Capture the cell that displays the provided text and extract its [X, Y] central coordinate. 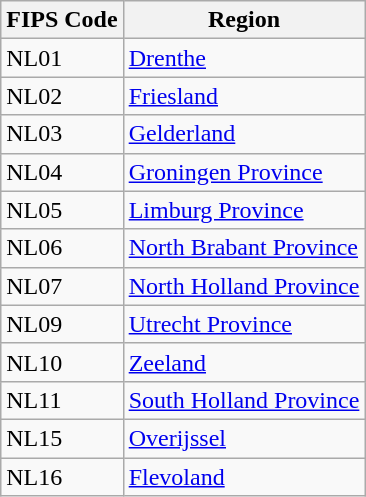
NL11 [62, 400]
Limburg Province [244, 210]
FIPS Code [62, 20]
NL03 [62, 134]
Gelderland [244, 134]
Utrecht Province [244, 324]
Groningen Province [244, 172]
North Holland Province [244, 286]
NL09 [62, 324]
NL01 [62, 58]
Drenthe [244, 58]
NL02 [62, 96]
Overijssel [244, 438]
South Holland Province [244, 400]
NL16 [62, 477]
NL07 [62, 286]
NL06 [62, 248]
NL15 [62, 438]
Region [244, 20]
Zeeland [244, 362]
North Brabant Province [244, 248]
Friesland [244, 96]
NL04 [62, 172]
NL10 [62, 362]
NL05 [62, 210]
Flevoland [244, 477]
